Identify which cell holds the provided text, then report its (x, y) central coordinate. 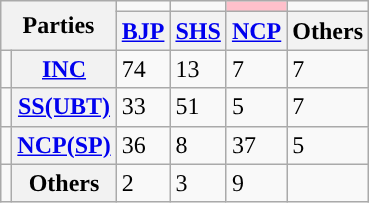
9 (256, 183)
13 (198, 69)
BJP (143, 31)
3 (198, 183)
2 (143, 183)
33 (143, 107)
NCP (256, 31)
36 (143, 145)
37 (256, 145)
51 (198, 107)
SS(UBT) (64, 107)
74 (143, 69)
8 (198, 145)
INC (64, 69)
NCP(SP) (64, 145)
SHS (198, 31)
Parties (58, 26)
